Return (x, y) of the center of cell containing provided text 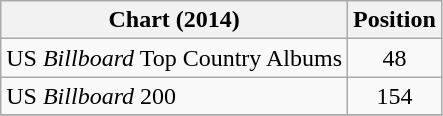
154 (395, 96)
Chart (2014) (174, 20)
US Billboard 200 (174, 96)
US Billboard Top Country Albums (174, 58)
Position (395, 20)
48 (395, 58)
